Determine the (x, y) coordinate at the center of the cell enclosing the given text.  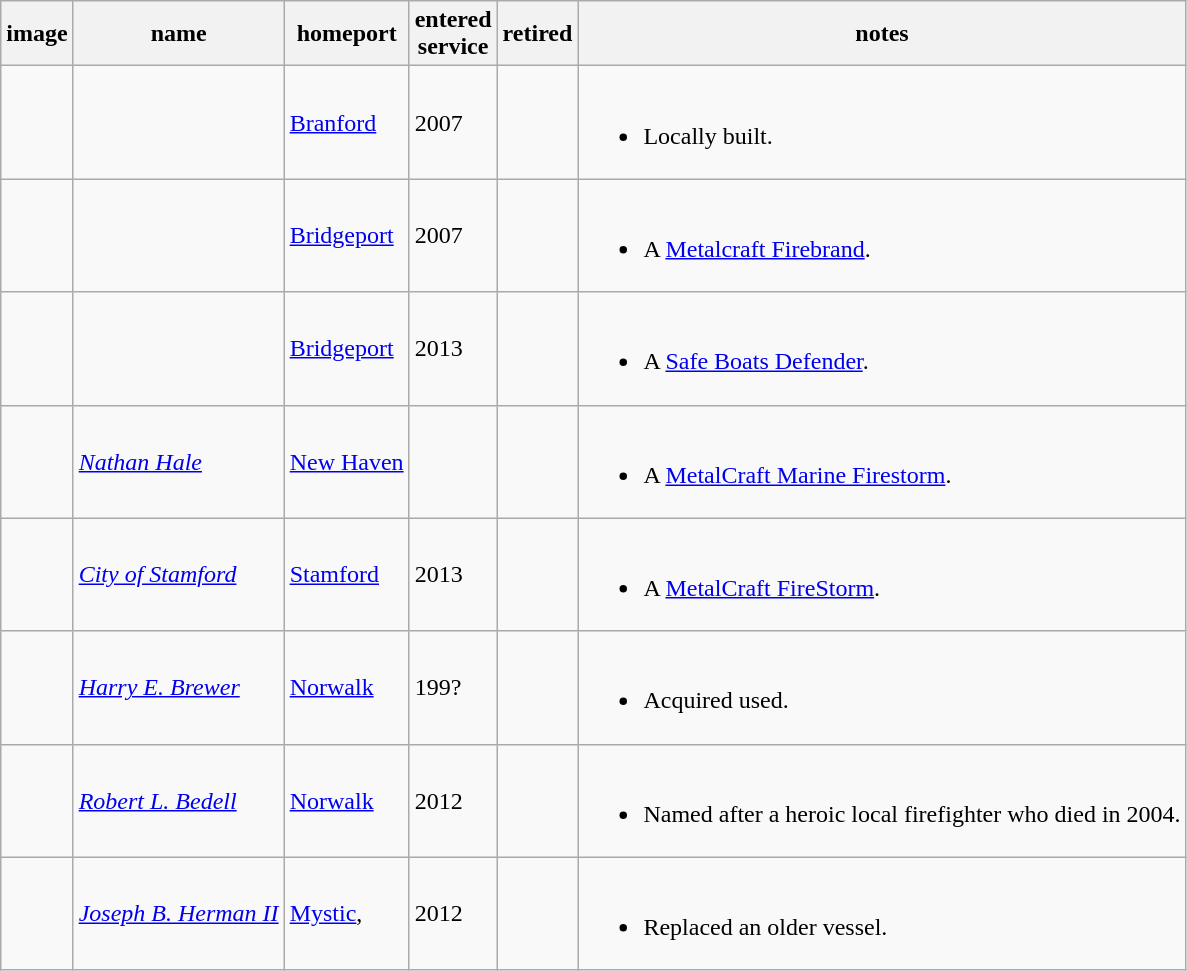
Replaced an older vessel. (882, 914)
Named after a heroic local firefighter who died in 2004. (882, 800)
Joseph B. Herman II (178, 914)
notes (882, 34)
New Haven (346, 462)
Harry E. Brewer (178, 688)
199? (453, 688)
enteredservice (453, 34)
name (178, 34)
A MetalCraft FireStorm. (882, 574)
Robert L. Bedell (178, 800)
A Safe Boats Defender. (882, 348)
City of Stamford (178, 574)
Stamford (346, 574)
Mystic, (346, 914)
Branford (346, 122)
Locally built. (882, 122)
retired (538, 34)
Nathan Hale (178, 462)
homeport (346, 34)
A MetalCraft Marine Firestorm. (882, 462)
image (37, 34)
A Metalcraft Firebrand. (882, 236)
Acquired used. (882, 688)
